Identify which cell holds the provided text, then report its (x, y) central coordinate. 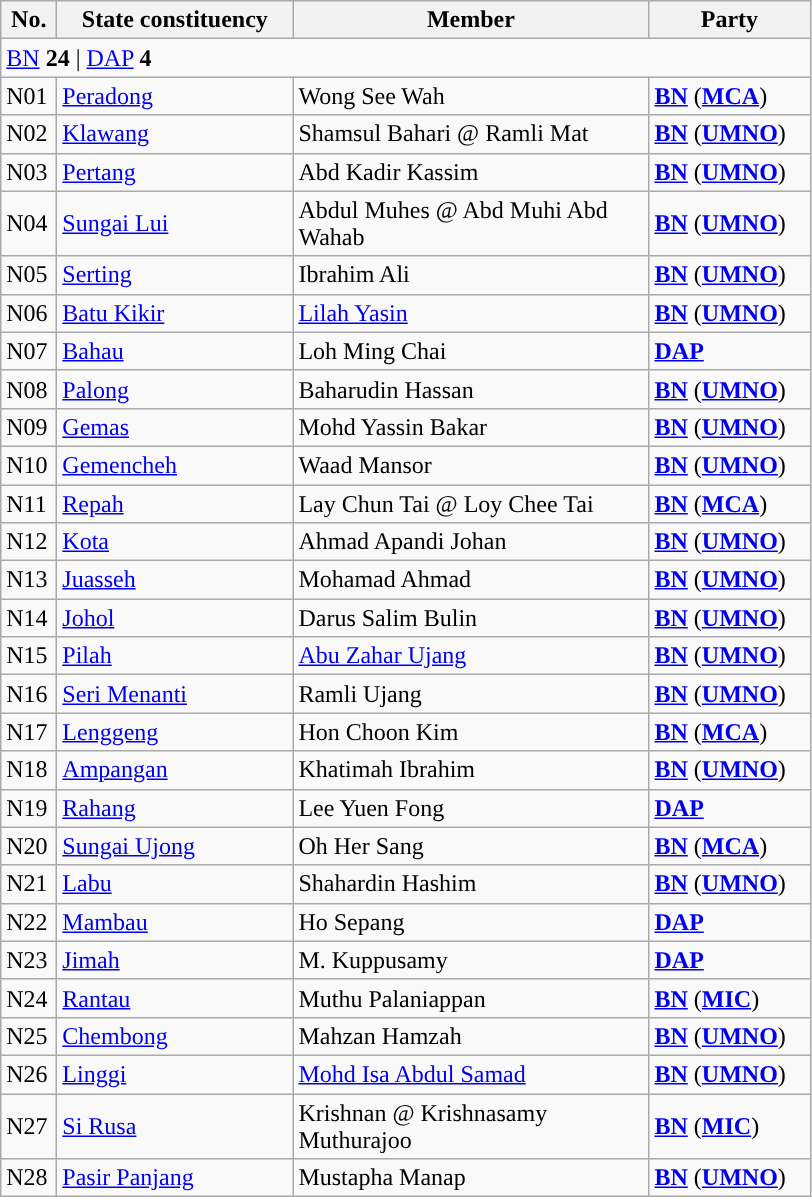
Mohamad Ahmad (471, 580)
Lenggeng (175, 732)
Seri Menanti (175, 694)
Oh Her Sang (471, 846)
Sungai Lui (175, 224)
N01 (29, 96)
N05 (29, 275)
N21 (29, 884)
N26 (29, 1074)
Rahang (175, 808)
N23 (29, 960)
Juasseh (175, 580)
Klawang (175, 134)
Gemencheh (175, 465)
Ramli Ujang (471, 694)
Hon Choon Kim (471, 732)
Rantau (175, 998)
Shamsul Bahari @ Ramli Mat (471, 134)
Khatimah Ibrahim (471, 770)
Wong See Wah (471, 96)
N22 (29, 922)
Mohd Isa Abdul Samad (471, 1074)
N12 (29, 542)
N13 (29, 580)
BN 24 | DAP 4 (406, 58)
Labu (175, 884)
Mambau (175, 922)
Shahardin Hashim (471, 884)
Batu Kikir (175, 313)
N09 (29, 427)
Loh Ming Chai (471, 351)
Abu Zahar Ujang (471, 656)
Pasir Panjang (175, 1178)
Repah (175, 503)
Darus Salim Bulin (471, 618)
Krishnan @ Krishnasamy Muthurajoo (471, 1126)
Muthu Palaniappan (471, 998)
Member (471, 20)
N15 (29, 656)
N20 (29, 846)
Lay Chun Tai @ Loy Chee Tai (471, 503)
Abd Kadir Kassim (471, 172)
N06 (29, 313)
Jimah (175, 960)
N25 (29, 1036)
Abdul Muhes @ Abd Muhi Abd Wahab (471, 224)
N17 (29, 732)
Pertang (175, 172)
Serting (175, 275)
Party (730, 20)
N02 (29, 134)
N24 (29, 998)
M. Kuppusamy (471, 960)
N16 (29, 694)
Mustapha Manap (471, 1178)
Mahzan Hamzah (471, 1036)
N10 (29, 465)
Ahmad Apandi Johan (471, 542)
N08 (29, 389)
N27 (29, 1126)
N07 (29, 351)
Peradong (175, 96)
Sungai Ujong (175, 846)
State constituency (175, 20)
Pilah (175, 656)
Mohd Yassin Bakar (471, 427)
Bahau (175, 351)
No. (29, 20)
Si Rusa (175, 1126)
Palong (175, 389)
Ampangan (175, 770)
Lee Yuen Fong (471, 808)
Lilah Yasin (471, 313)
N11 (29, 503)
Baharudin Hassan (471, 389)
Ibrahim Ali (471, 275)
N18 (29, 770)
Waad Mansor (471, 465)
Ho Sepang (471, 922)
N14 (29, 618)
N19 (29, 808)
Linggi (175, 1074)
N28 (29, 1178)
Chembong (175, 1036)
Kota (175, 542)
N04 (29, 224)
Gemas (175, 427)
Johol (175, 618)
N03 (29, 172)
